Search for the cell housing the specified text and yield its (X, Y) center coordinate. 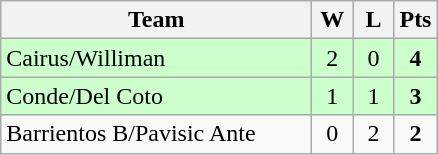
Cairus/Williman (156, 58)
L (374, 20)
W (332, 20)
Team (156, 20)
Conde/Del Coto (156, 96)
4 (416, 58)
Barrientos B/Pavisic Ante (156, 134)
3 (416, 96)
Pts (416, 20)
